Search for the cell housing the specified text and yield its [X, Y] center coordinate. 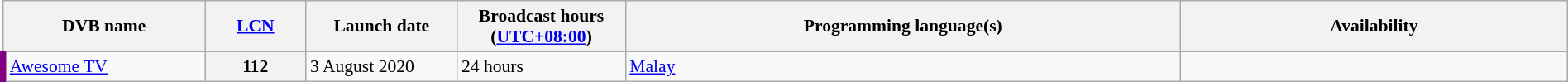
Malay [903, 66]
Launch date [382, 27]
3 August 2020 [382, 66]
Awesome TV [104, 66]
24 hours [541, 66]
Broadcast hours (UTC+08:00) [541, 27]
112 [256, 66]
Availability [1374, 27]
Programming language(s) [903, 27]
LCN [256, 27]
DVB name [104, 27]
